Pinpoint the cell where the given text exists, returning its [X, Y] midpoint coordinate. 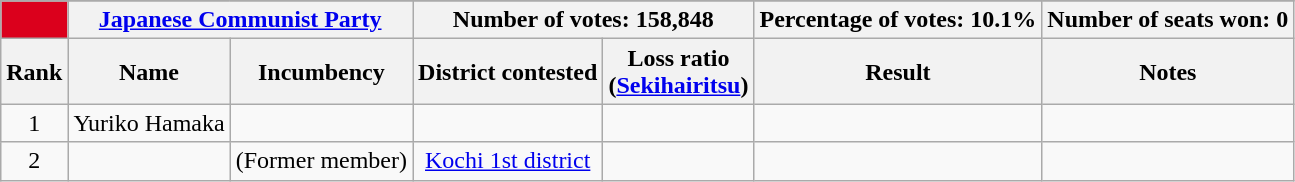
Loss ratio(Sekihairitsu) [678, 72]
Number of votes: 158,848 [584, 20]
Incumbency [321, 72]
Japanese Communist Party [240, 20]
District contested [508, 72]
Result [898, 72]
Number of seats won: 0 [1168, 20]
Rank [34, 72]
Yuriko Hamaka [149, 123]
(Former member) [321, 161]
Percentage of votes: 10.1% [898, 20]
1 [34, 123]
2 [34, 161]
Notes [1168, 72]
Name [149, 72]
Kochi 1st district [508, 161]
